Capture the cell that displays the provided text and extract its (x, y) central coordinate. 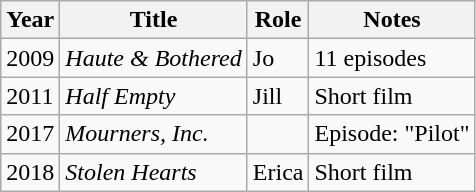
Haute & Bothered (154, 58)
Episode: "Pilot" (392, 134)
2017 (30, 134)
Year (30, 20)
Jill (278, 96)
11 episodes (392, 58)
Erica (278, 172)
2009 (30, 58)
Mourners, Inc. (154, 134)
2018 (30, 172)
Half Empty (154, 96)
2011 (30, 96)
Notes (392, 20)
Role (278, 20)
Stolen Hearts (154, 172)
Jo (278, 58)
Title (154, 20)
